Locate the cell with the specified text and output its (x, y) center coordinate. 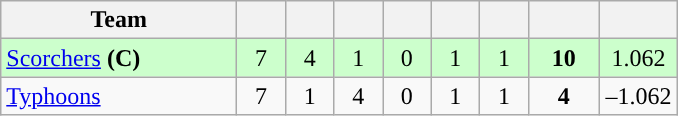
Team (119, 20)
Scorchers (C) (119, 58)
–1.062 (638, 96)
Typhoons (119, 96)
1.062 (638, 58)
10 (564, 58)
